Output the [x, y] coordinate of the center of the cell containing the given text.  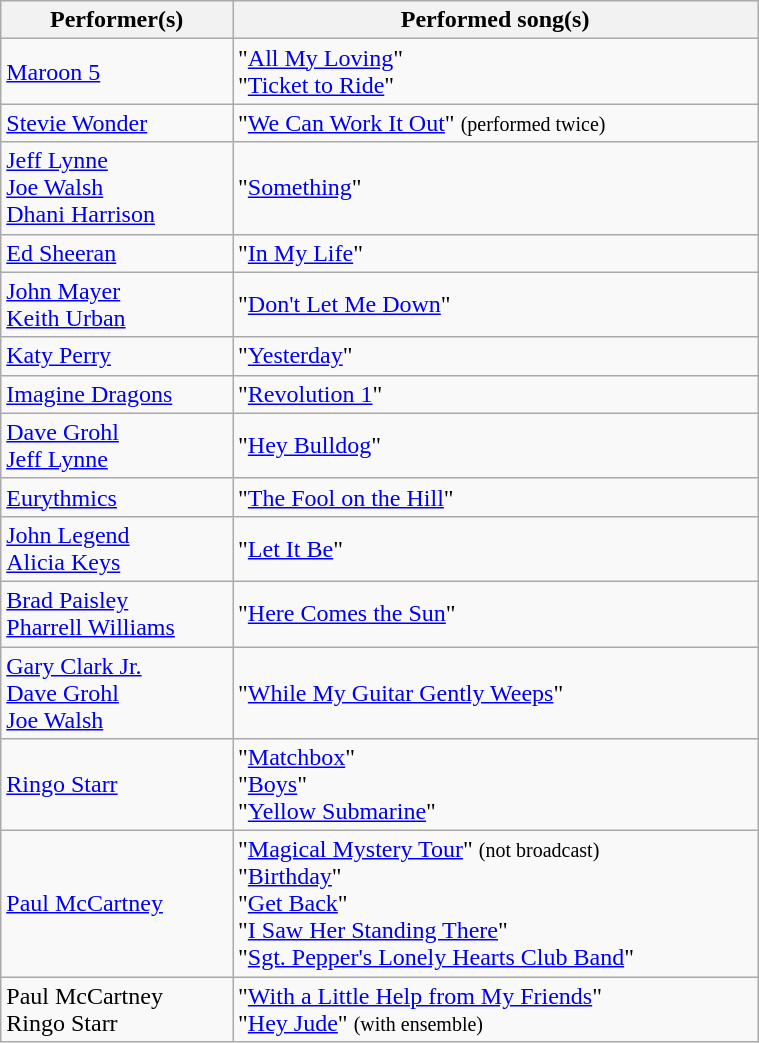
Ed Sheeran [117, 253]
"The Fool on the Hill" [496, 497]
"While My Guitar Gently Weeps" [496, 692]
John MayerKeith Urban [117, 304]
Dave Grohl Jeff Lynne [117, 446]
John LegendAlicia Keys [117, 548]
Paul McCartney [117, 904]
"Matchbox""Boys""Yellow Submarine" [496, 785]
"Magical Mystery Tour" (not broadcast)"Birthday""Get Back""I Saw Her Standing There""Sgt. Pepper's Lonely Hearts Club Band" [496, 904]
Ringo Starr [117, 785]
"Here Comes the Sun" [496, 614]
Eurythmics [117, 497]
Maroon 5 [117, 72]
Performed song(s) [496, 20]
Brad PaisleyPharrell Williams [117, 614]
"Hey Bulldog" [496, 446]
"Yesterday" [496, 356]
"Something" [496, 188]
"Don't Let Me Down" [496, 304]
"Let It Be" [496, 548]
"We Can Work It Out" (performed twice) [496, 123]
Katy Perry [117, 356]
"In My Life" [496, 253]
Jeff LynneJoe WalshDhani Harrison [117, 188]
"With a Little Help from My Friends""Hey Jude" (with ensemble) [496, 1010]
"All My Loving""Ticket to Ride" [496, 72]
Paul McCartneyRingo Starr [117, 1010]
"Revolution 1" [496, 394]
Performer(s) [117, 20]
Imagine Dragons [117, 394]
Gary Clark Jr.Dave GrohlJoe Walsh [117, 692]
Stevie Wonder [117, 123]
